Return [X, Y] of the center of cell containing provided text 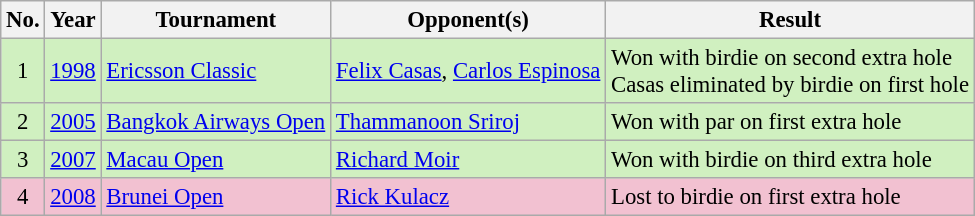
4 [23, 197]
Won with birdie on third extra hole [790, 160]
Opponent(s) [468, 20]
Rick Kulacz [468, 197]
Lost to birdie on first extra hole [790, 197]
Brunei Open [216, 197]
Thammanoon Sriroj [468, 122]
2005 [73, 122]
Year [73, 20]
3 [23, 160]
2008 [73, 197]
Felix Casas, Carlos Espinosa [468, 72]
2 [23, 122]
2007 [73, 160]
No. [23, 20]
Won with birdie on second extra holeCasas eliminated by birdie on first hole [790, 72]
Tournament [216, 20]
Won with par on first extra hole [790, 122]
Richard Moir [468, 160]
1998 [73, 72]
Result [790, 20]
Ericsson Classic [216, 72]
Macau Open [216, 160]
1 [23, 72]
Bangkok Airways Open [216, 122]
